Locate the cell with the specified text and output its [x, y] center coordinate. 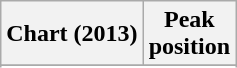
Chart (2013) [72, 34]
Peakposition [189, 34]
